Detect which cell encompasses the target text, then output its [x, y] center coordinate. 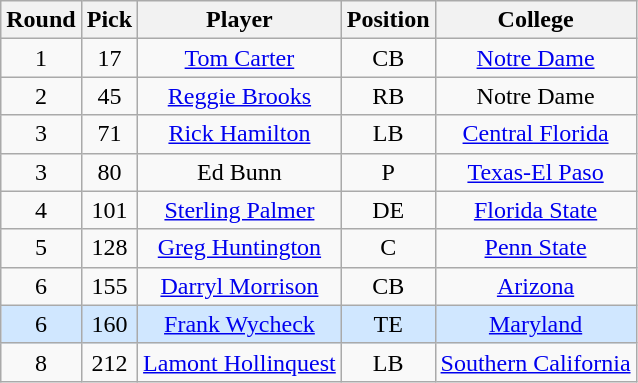
TE [388, 324]
DE [388, 210]
71 [109, 134]
80 [109, 172]
Darryl Morrison [240, 286]
RB [388, 96]
101 [109, 210]
1 [41, 58]
128 [109, 248]
C [388, 248]
Pick [109, 20]
4 [41, 210]
Penn State [536, 248]
160 [109, 324]
College [536, 20]
Player [240, 20]
Florida State [536, 210]
Greg Huntington [240, 248]
Central Florida [536, 134]
P [388, 172]
8 [41, 362]
Round [41, 20]
17 [109, 58]
Texas-El Paso [536, 172]
2 [41, 96]
Rick Hamilton [240, 134]
Reggie Brooks [240, 96]
Sterling Palmer [240, 210]
45 [109, 96]
155 [109, 286]
Arizona [536, 286]
5 [41, 248]
Frank Wycheck [240, 324]
Maryland [536, 324]
Position [388, 20]
212 [109, 362]
Tom Carter [240, 58]
Lamont Hollinquest [240, 362]
Southern California [536, 362]
Ed Bunn [240, 172]
